Scan for the cell matching the given text and deliver its [x, y] coordinate at center. 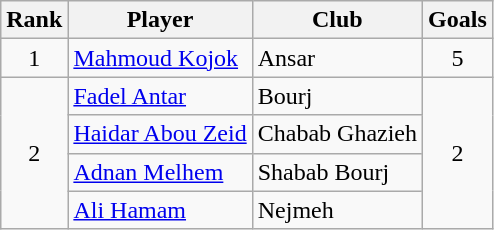
Bourj [337, 96]
Club [337, 20]
Shabab Bourj [337, 172]
Goals [458, 20]
Haidar Abou Zeid [160, 134]
1 [34, 58]
Player [160, 20]
Ali Hamam [160, 210]
Chabab Ghazieh [337, 134]
5 [458, 58]
Ansar [337, 58]
Rank [34, 20]
Fadel Antar [160, 96]
Adnan Melhem [160, 172]
Nejmeh [337, 210]
Mahmoud Kojok [160, 58]
